From the cell containing the given text, extract its center point as [X, Y] coordinate. 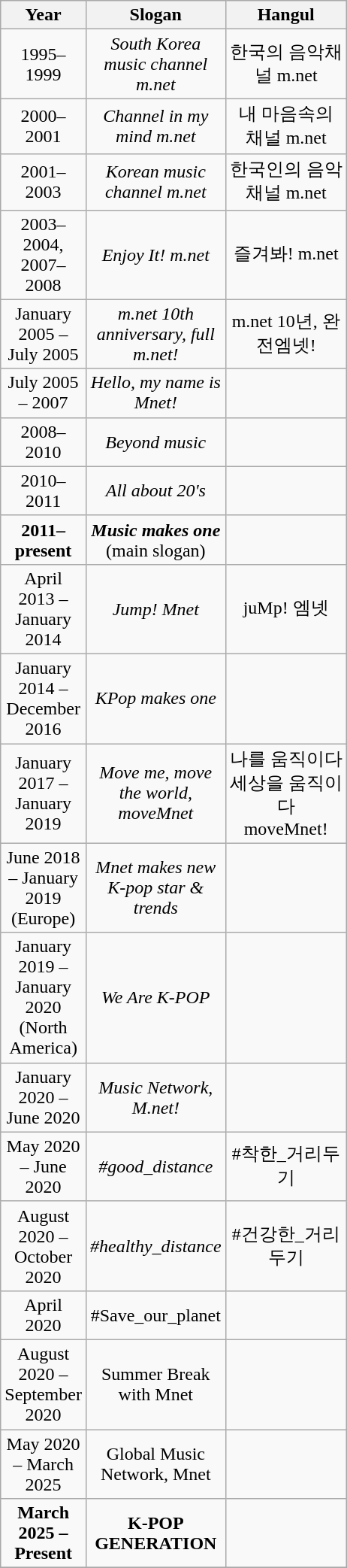
나를 움직이다 세상을 움직이다moveMnet! [285, 793]
May 2020 – June 2020 [44, 1166]
January 2005 – July 2005 [44, 334]
June 2018 – January 2019 (Europe) [44, 887]
한국인의 음악채널 m.net [285, 182]
April 2013 – January 2014 [44, 609]
May 2020 – March 2025 [44, 1463]
Move me, move the world, moveMnet [155, 793]
1995–1999 [44, 64]
All about 20's [155, 490]
Slogan [155, 15]
Jump! Mnet [155, 609]
Korean music channel m.net [155, 182]
2000–2001 [44, 126]
2003–2004, 2007–2008 [44, 254]
Hangul [285, 15]
April 2020 [44, 1315]
August 2020 – October 2020 [44, 1245]
January 2014 – December 2016 [44, 698]
2008–2010 [44, 442]
January 2017 – January 2019 [44, 793]
August 2020 – September 2020 [44, 1384]
내 마음속의 채널 m.net [285, 126]
K-POP GENERATION [155, 1533]
m.net 10th anniversary, full m.net! [155, 334]
South Korea music channel m.net [155, 64]
#good_distance [155, 1166]
2010–2011 [44, 490]
즐겨봐! m.net [285, 254]
2011–present [44, 540]
March 2025 – Present [44, 1533]
Music makes one(main slogan) [155, 540]
m.net 10년, 완전엠넷! [285, 334]
Channel in my mind m.net [155, 126]
Beyond music [155, 442]
#건강한_거리두기 [285, 1245]
#Save_our_planet [155, 1315]
한국의 음악채널 m.net [285, 64]
Mnet makes new K-pop star & trends [155, 887]
#healthy_distance [155, 1245]
juMp! 엠넷 [285, 609]
KPop makes one [155, 698]
Global Music Network, Mnet [155, 1463]
Music Network, M.net! [155, 1097]
Year [44, 15]
#착한_거리두기 [285, 1166]
Hello, my name is Mnet! [155, 393]
January 2019 – January 2020 (North America) [44, 997]
We Are K-POP [155, 997]
Summer Break with Mnet [155, 1384]
2001–2003 [44, 182]
July 2005 – 2007 [44, 393]
January 2020 – June 2020 [44, 1097]
Enjoy It! m.net [155, 254]
